Locate the cell with the specified text and output its [X, Y] center coordinate. 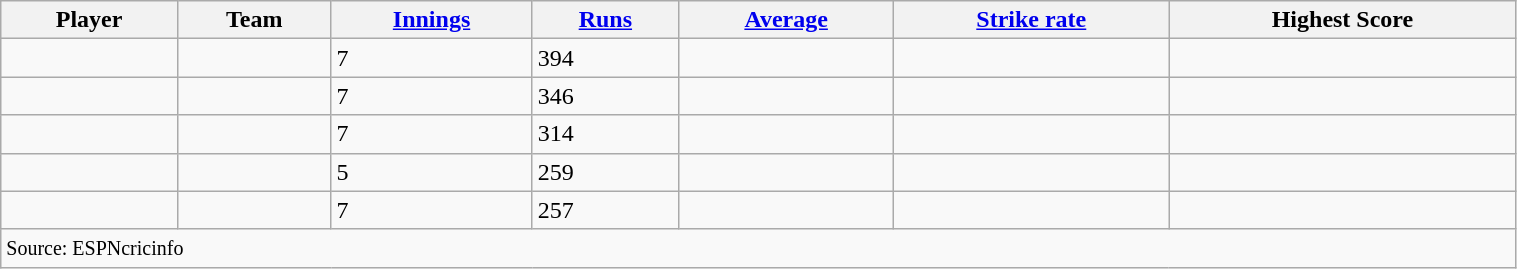
Team [254, 20]
394 [606, 58]
Innings [432, 20]
259 [606, 172]
Strike rate [1032, 20]
Highest Score [1342, 20]
Runs [606, 20]
5 [432, 172]
Average [786, 20]
314 [606, 134]
346 [606, 96]
Source: ESPNcricinfo [758, 248]
Player [90, 20]
257 [606, 210]
